Search for the cell housing the specified text and yield its (X, Y) center coordinate. 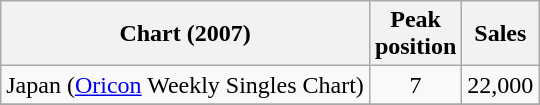
Peakposition (415, 34)
22,000 (500, 85)
Chart (2007) (186, 34)
Sales (500, 34)
Japan (Oricon Weekly Singles Chart) (186, 85)
7 (415, 85)
